Provide the [x, y] coordinate of the cell's center where the given text is located.  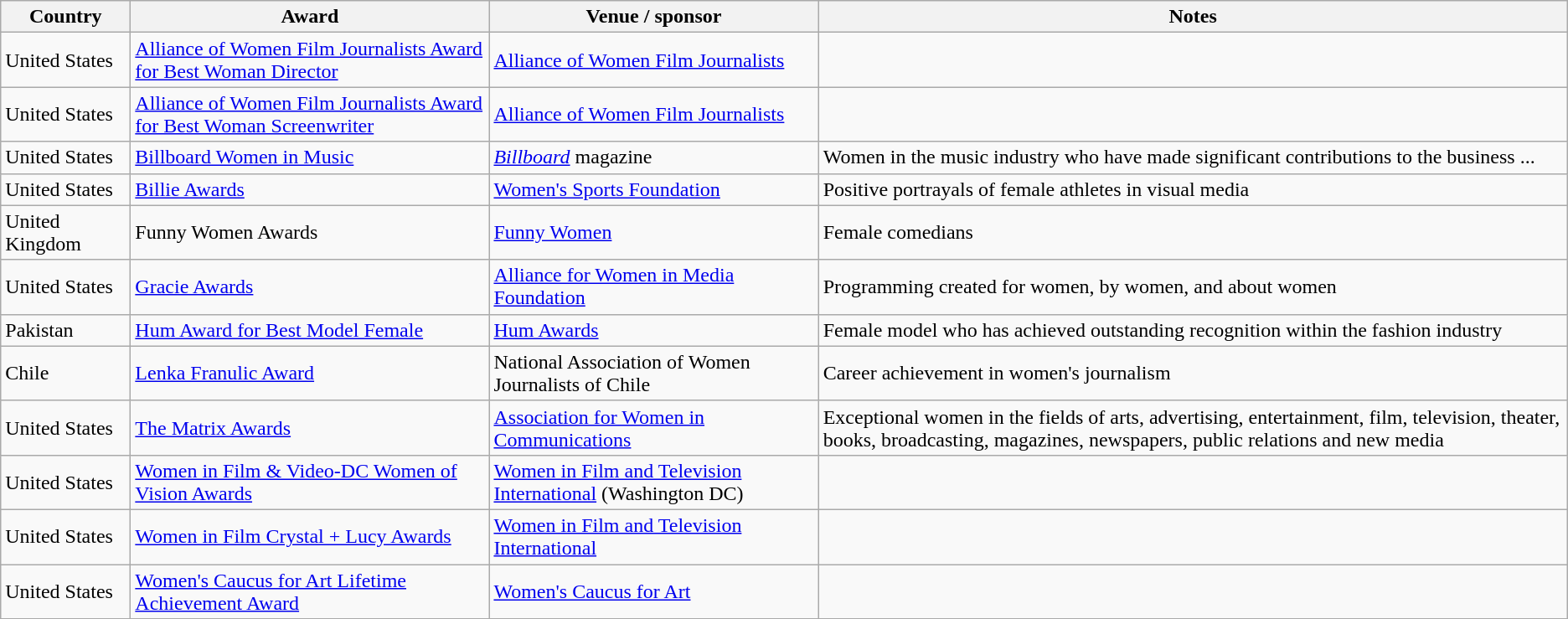
Venue / sponsor [653, 17]
Lenka Franulic Award [310, 374]
Women in Film Crystal + Lucy Awards [310, 536]
Association for Women in Communications [653, 427]
Career achievement in women's journalism [1193, 374]
Alliance for Women in Media Foundation [653, 286]
Women in Film and Television International [653, 536]
The Matrix Awards [310, 427]
Women's Sports Foundation [653, 189]
Women in the music industry who have made significant contributions to the business ... [1193, 157]
Hum Award for Best Model Female [310, 330]
Hum Awards [653, 330]
Notes [1193, 17]
National Association of Women Journalists of Chile [653, 374]
United Kingdom [65, 233]
Female model who has achieved outstanding recognition within the fashion industry [1193, 330]
Award [310, 17]
Alliance of Women Film Journalists Award for Best Woman Screenwriter [310, 114]
Billboard Women in Music [310, 157]
Positive portrayals of female athletes in visual media [1193, 189]
Funny Women Awards [310, 233]
Funny Women [653, 233]
Female comedians [1193, 233]
Alliance of Women Film Journalists Award for Best Woman Director [310, 60]
Country [65, 17]
Programming created for women, by women, and about women [1193, 286]
Gracie Awards [310, 286]
Billie Awards [310, 189]
Billboard magazine [653, 157]
Women's Caucus for Art Lifetime Achievement Award [310, 591]
Women in Film and Television International (Washington DC) [653, 482]
Pakistan [65, 330]
Women's Caucus for Art [653, 591]
Chile [65, 374]
Women in Film & Video-DC Women of Vision Awards [310, 482]
